Extract the (x, y) coordinate from the center of the cell holding the provided text.  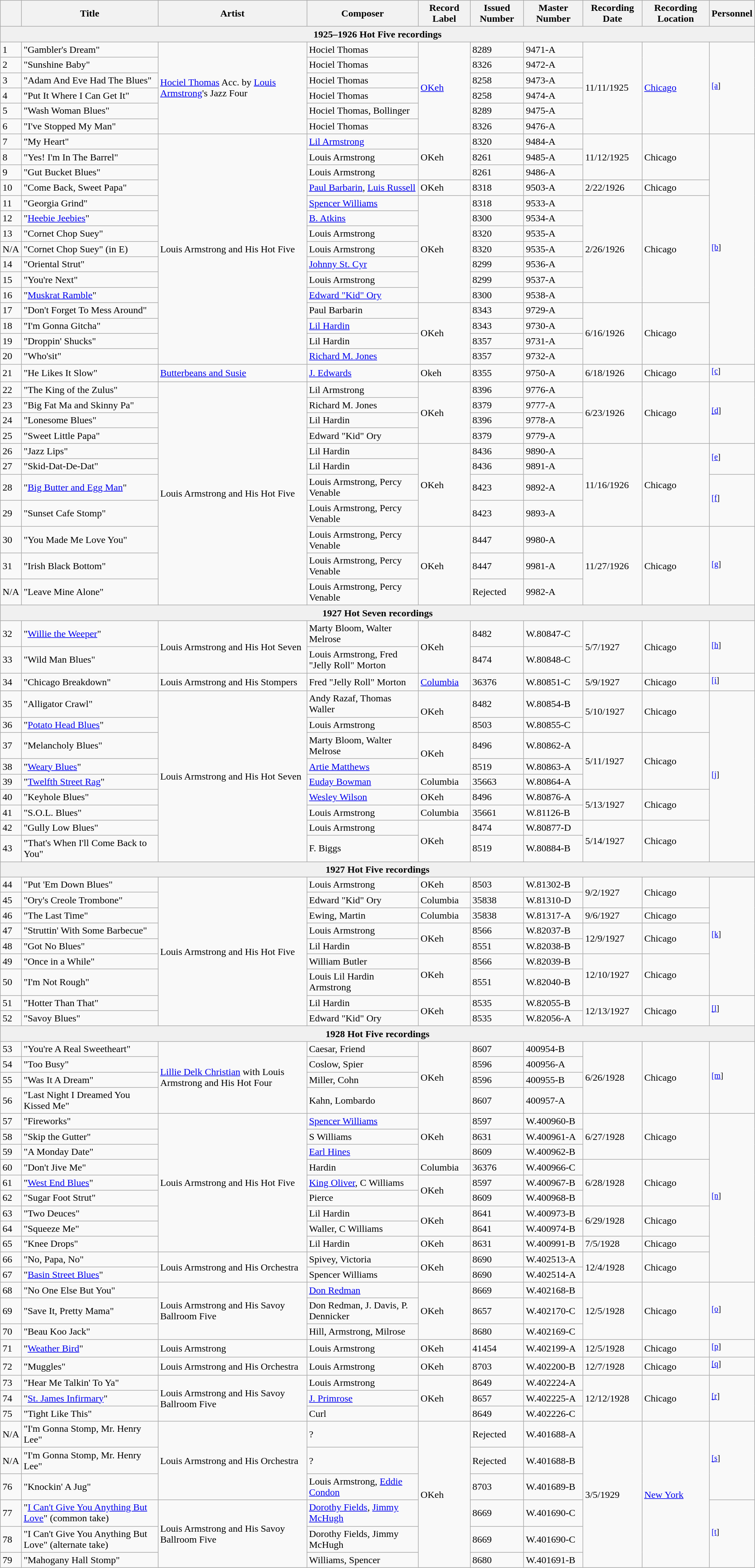
"Tight Like This" (90, 1414)
2/22/1926 (612, 187)
Paul Barbarin, Luis Russell (363, 187)
"I've Stopped My Man" (90, 126)
"Jazz Lips" (90, 451)
"Squeeze Me" (90, 1229)
"Don't Jive Me" (90, 1167)
3/5/1929 (612, 1495)
6 (11, 126)
"Wash Woman Blues" (90, 111)
W.400968-B (553, 1198)
44 (11, 885)
Issued Number (497, 14)
"Sunshine Baby" (90, 65)
9538-A (553, 295)
"He Likes It Slow" (90, 373)
W.80847-C (553, 634)
"Wild Man Blues" (90, 660)
9485-A (553, 157)
J. Primrose (363, 1398)
9732-A (553, 356)
20 (11, 356)
9776-A (553, 390)
W.80864-A (553, 782)
Pierce (363, 1198)
12/7/1928 (612, 1366)
[c] (732, 373)
77 (11, 1513)
William Butler (363, 961)
72 (11, 1366)
[p] (732, 1349)
9471-A (553, 50)
W.82038-B (553, 946)
"Weary Blues" (90, 766)
[t] (732, 1534)
5/7/1927 (612, 647)
W.80854-B (553, 704)
38 (11, 766)
6/27/1928 (612, 1137)
"Chicago Breakdown" (90, 682)
21 (11, 373)
Recording Date (612, 14)
26 (11, 451)
Composer (363, 14)
Artie Matthews (363, 766)
62 (11, 1198)
"Ory's Creole Trombone" (90, 900)
Louis Armstrong, Fred "Jelly Roll" Morton (363, 660)
W.80862-A (553, 746)
400955-B (553, 1080)
9476-A (553, 126)
43 (11, 849)
56 (11, 1100)
W.80876-A (553, 797)
"Mahogany Hall Stomp" (90, 1560)
W.402170-C (553, 1311)
75 (11, 1414)
"Put 'Em Down Blues" (90, 885)
2 (11, 65)
Wesley Wilson (363, 797)
"Muggles" (90, 1366)
9778-A (553, 420)
Okeh (444, 373)
1927 Hot Five recordings (377, 869)
"My Heart" (90, 141)
"Beau Koo Jack" (90, 1331)
Louis Armstrong and His Stompers (232, 682)
"Big Butter and Egg Man" (90, 487)
42 (11, 828)
"West End Blues" (90, 1183)
[r] (732, 1398)
11/16/1926 (612, 485)
67 (11, 1275)
[l] (732, 1011)
1927 Hot Seven recordings (377, 613)
"Put It Where I Can Get It" (90, 96)
"Keyhole Blues" (90, 797)
W.400962-B (553, 1152)
Paul Barbarin (363, 310)
48 (11, 946)
9486-A (553, 172)
W.82055-B (553, 1003)
12 (11, 218)
"Knee Drops" (90, 1244)
3 (11, 80)
18 (11, 326)
[k] (732, 936)
2/26/1926 (612, 249)
W.80863-A (553, 766)
5/11/1927 (612, 761)
"I'm Gonna Gitcha" (90, 326)
Hociel Thomas, Bollinger (363, 111)
10 (11, 187)
76 (11, 1487)
"Gambler's Dream" (90, 50)
[i] (732, 682)
9484-A (553, 141)
"Sugar Foot Strut" (90, 1198)
9533-A (553, 203)
[s] (732, 1461)
6/18/1926 (612, 373)
W.401688-B (553, 1461)
"Save It, Pretty Mama" (90, 1311)
W.81317-A (553, 915)
25 (11, 436)
"The Last Time" (90, 915)
6/29/1928 (612, 1221)
W.400973-B (553, 1213)
"Skid-Dat-De-Dat" (90, 466)
"Sweet Little Papa" (90, 436)
9 (11, 172)
9503-A (553, 187)
"St. James Infirmary" (90, 1398)
[h] (732, 647)
W.81126-B (553, 813)
9731-A (553, 341)
9891-A (553, 466)
W.400991-B (553, 1244)
27 (11, 466)
Personnel (732, 14)
9/6/1927 (612, 915)
"Willie the Weeper" (90, 634)
71 (11, 1349)
Spivey, Victoria (363, 1259)
"No, Papa, No" (90, 1259)
W.80851-C (553, 682)
12/9/1927 (612, 938)
9779-A (553, 436)
24 (11, 420)
39 (11, 782)
Fred "Jelly Roll" Morton (363, 682)
9474-A (553, 96)
[g] (732, 566)
74 (11, 1398)
W.402168-B (553, 1290)
13 (11, 234)
"Was It A Dream" (90, 1080)
Title (90, 14)
55 (11, 1080)
Louis Lil Hardin Armstrong (363, 982)
9/2/1927 (612, 892)
F. Biggs (363, 849)
W.80855-C (553, 725)
30 (11, 539)
15 (11, 280)
63 (11, 1213)
"I'm Not Rough" (90, 982)
41 (11, 813)
"Cornet Chop Suey" (in E) (90, 249)
"Oriental Strut" (90, 264)
Hociel Thomas Acc. by Louis Armstrong's Jazz Four (232, 88)
Louis Armstrong, Eddie Condon (363, 1487)
Williams, Spencer (363, 1560)
9475-A (553, 111)
[e] (732, 459)
W.402226-C (553, 1414)
11 (11, 203)
W.402199-A (553, 1349)
49 (11, 961)
400956-A (553, 1064)
36 (11, 725)
W.80884-B (553, 849)
"Don't Forget To Mess Around" (90, 310)
"Potato Head Blues" (90, 725)
"Who'sit" (90, 356)
9892-A (553, 487)
Recording Location (676, 14)
12/13/1927 (612, 1011)
W.81310-D (553, 900)
W.401689-B (553, 1487)
Butterbeans and Susie (232, 373)
Caesar, Friend (363, 1049)
W.400960-B (553, 1121)
11/27/1926 (612, 566)
5/13/1927 (612, 805)
54 (11, 1064)
W.402169-C (553, 1331)
69 (11, 1311)
"Gut Bucket Blues" (90, 172)
W.80848-C (553, 660)
W.400967-B (553, 1183)
Artist (232, 14)
Master Number (553, 14)
"Twelfth Street Rag" (90, 782)
6/28/1928 (612, 1183)
King Oliver, C Williams (363, 1183)
"Hotter Than That" (90, 1003)
46 (11, 915)
"Once in a While" (90, 961)
Andy Razaf, Thomas Waller (363, 704)
W.402225-A (553, 1398)
W.402514-A (553, 1275)
"Basin Street Blues" (90, 1275)
Record Label (444, 14)
"I Can't Give You Anything But Love" (common take) (90, 1513)
50 (11, 982)
9729-A (553, 310)
32 (11, 634)
W.400966-C (553, 1167)
"Hear Me Talkin' To Ya" (90, 1383)
1 (11, 50)
58 (11, 1137)
400957-A (553, 1100)
9534-A (553, 218)
W.82056-A (553, 1018)
W.401688-A (553, 1434)
9777-A (553, 405)
6/23/1926 (612, 413)
41454 (497, 1349)
W.401691-B (553, 1560)
"Irish Black Bottom" (90, 566)
6/16/1926 (612, 333)
1925–1926 Hot Five recordings (377, 34)
Euday Bowman (363, 782)
6/26/1928 (612, 1077)
79 (11, 1560)
"No One Else But You" (90, 1290)
73 (11, 1383)
8 (11, 157)
Waller, C Williams (363, 1229)
7/5/1928 (612, 1244)
9750-A (553, 373)
"Weather Bird" (90, 1349)
78 (11, 1539)
37 (11, 746)
[b] (732, 249)
"A Monday Date" (90, 1152)
9472-A (553, 65)
35 (11, 704)
64 (11, 1229)
11/12/1925 (612, 157)
"Big Fat Ma and Skinny Pa" (90, 405)
"Sunset Cafe Stomp" (90, 514)
9536-A (553, 264)
Don Redman (363, 1290)
4 (11, 96)
"Two Deuces" (90, 1213)
W.82037-B (553, 931)
W.82040-B (553, 982)
"I Can't Give You Anything But Love" (alternate take) (90, 1539)
51 (11, 1003)
"Got No Blues" (90, 946)
14 (11, 264)
"Leave Mine Alone" (90, 592)
7 (11, 141)
"Savoy Blues" (90, 1018)
[f] (732, 500)
66 (11, 1259)
"Droppin' Shucks" (90, 341)
W.400974-B (553, 1229)
Miller, Cohn (363, 1080)
9980-A (553, 539)
35663 (497, 782)
"Georgia Grind" (90, 203)
5 (11, 111)
"Too Busy" (90, 1064)
"You Made Me Love You" (90, 539)
Lillie Delk Christian with Louis Armstrong and His Hot Four (232, 1077)
"S.O.L. Blues" (90, 813)
Hill, Armstrong, Milrose (363, 1331)
W.81302-B (553, 885)
9890-A (553, 451)
New York (676, 1495)
12/10/1927 (612, 975)
[n] (732, 1198)
35661 (497, 813)
5/14/1927 (612, 841)
9982-A (553, 592)
68 (11, 1290)
Kahn, Lombardo (363, 1100)
"The King of the Zulus" (90, 390)
Coslow, Spier (363, 1064)
J. Edwards (363, 373)
W.402224-A (553, 1383)
16 (11, 295)
"Struttin' With Some Barbecue" (90, 931)
52 (11, 1018)
8355 (497, 373)
33 (11, 660)
Don Redman, J. Davis, P. Dennicker (363, 1311)
53 (11, 1049)
40 (11, 797)
17 (11, 310)
B. Atkins (363, 218)
"Heebie Jeebies" (90, 218)
W.402200-B (553, 1366)
"Cornet Chop Suey" (90, 234)
"Adam And Eve Had The Blues" (90, 80)
12/12/1928 (612, 1398)
61 (11, 1183)
28 (11, 487)
31 (11, 566)
12/4/1928 (612, 1267)
22 (11, 390)
S Williams (363, 1137)
[o] (732, 1311)
"Knockin' A Jug" (90, 1487)
"Melancholy Blues" (90, 746)
"You're A Real Sweetheart" (90, 1049)
59 (11, 1152)
"Yes! I'm In The Barrel" (90, 157)
65 (11, 1244)
[m] (732, 1077)
57 (11, 1121)
[a] (732, 88)
5/9/1927 (612, 682)
Earl Hines (363, 1152)
"Lonesome Blues" (90, 420)
9893-A (553, 514)
W.400961-A (553, 1137)
34 (11, 682)
W.402513-A (553, 1259)
400954-B (553, 1049)
"You're Next" (90, 280)
Hardin (363, 1167)
Ewing, Martin (363, 915)
"Muskrat Ramble" (90, 295)
9473-A (553, 80)
"Last Night I Dreamed You Kissed Me" (90, 1100)
Johnny St. Cyr (363, 264)
1928 Hot Five recordings (377, 1034)
"Come Back, Sweet Papa" (90, 187)
[d] (732, 413)
[j] (732, 776)
"Gully Low Blues" (90, 828)
29 (11, 514)
45 (11, 900)
"Skip the Gutter" (90, 1137)
11/11/1925 (612, 88)
5/10/1927 (612, 712)
"Fireworks" (90, 1121)
60 (11, 1167)
"That's When I'll Come Back to You" (90, 849)
Curl (363, 1414)
[q] (732, 1366)
9730-A (553, 326)
9537-A (553, 280)
19 (11, 341)
47 (11, 931)
"Alligator Crawl" (90, 704)
70 (11, 1331)
W.80877-D (553, 828)
W.82039-B (553, 961)
23 (11, 405)
9981-A (553, 566)
